Capture the cell that displays the provided text and extract its (x, y) central coordinate. 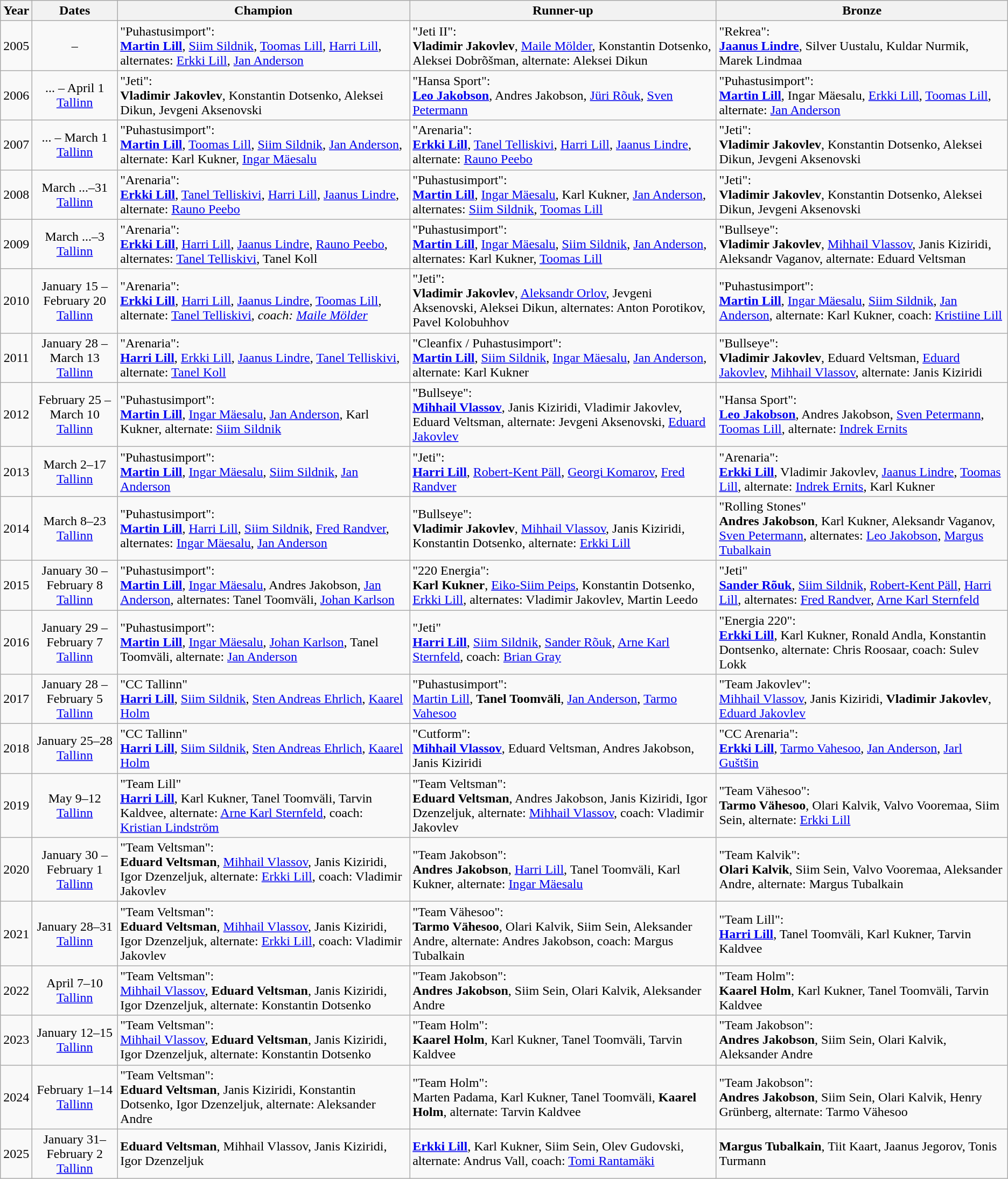
January 28 – March 13Tallinn (75, 358)
"Team Jakobson":Andres Jakobson, Siim Sein, Olari Kalvik, Henry Grünberg, alternate: Tarmo Vähesoo (862, 1097)
2017 (16, 699)
2015 (16, 585)
Champion (264, 11)
"Bullseye":Vladimir Jakovlev, Mihhail Vlassov, Janis Kiziridi, Konstantin Dotsenko, alternate: Erkki Lill (563, 528)
January 28–31Tallinn (75, 934)
January 25–28Tallinn (75, 749)
... – April 1Tallinn (75, 95)
January 29 –February 7Tallinn (75, 642)
... – March 1Tallinn (75, 145)
January 15 – February 20Tallinn (75, 301)
"Puhastusimport":Martin Lill, Tanel Toomväli, Jan Anderson, Tarmo Vahesoo (563, 699)
"Puhastusimport":Martin Lill, Ingar Mäesalu, Erkki Lill, Toomas Lill, alternate: Jan Anderson (862, 95)
2006 (16, 95)
"Team Jakobson":Andres Jakobson, Harri Lill, Tanel Toomväli, Karl Kukner, alternate: Ingar Mäesalu (563, 869)
March 8–23Tallinn (75, 528)
"Team Vähesoo":Tarmo Vähesoo, Olari Kalvik, Siim Sein, Aleksander Andre, alternate: Andres Jakobson, coach: Margus Tubalkain (563, 934)
2007 (16, 145)
"Cutform":Mihhail Vlassov, Eduard Veltsman, Andres Jakobson, Janis Kiziridi (563, 749)
2023 (16, 1040)
"Puhastusimport":Martin Lill, Ingar Mäesalu, Siim Sildnik, Jan Anderson, alternate: Karl Kukner, coach: Kristiine Lill (862, 301)
"Team Veltsman":Eduard Veltsman, Janis Kiziridi, Konstantin Dotsenko, Igor Dzenzeljuk, alternate: Aleksander Andre (264, 1097)
"Puhastusimport":Martin Lill, Ingar Mäesalu, Jan Anderson, Karl Kukner, alternate: Siim Sildnik (264, 415)
"Team Vähesoo":Tarmo Vähesoo, Olari Kalvik, Valvo Vooremaa, Siim Sein, alternate: Erkki Lill (862, 806)
"Jeti"Sander Rõuk, Siim Sildnik, Robert-Kent Päll, Harri Lill, alternates: Fred Randver, Arne Karl Sternfeld (862, 585)
2025 (16, 1154)
Eduard Veltsman, Mihhail Vlassov, Janis Kiziridi, Igor Dzenzeljuk (264, 1154)
"Team Lill":Harri Lill, Tanel Toomväli, Karl Kukner, Tarvin Kaldvee (862, 934)
Erkki Lill, Karl Kukner, Siim Sein, Olev Gudovski, alternate: Andrus Vall, coach: Tomi Rantamäki (563, 1154)
March ...–3Tallinn (75, 244)
January 31–February 2Tallinn (75, 1154)
"Arenaria":Harri Lill, Erkki Lill, Jaanus Lindre, Tanel Telliskivi, alternate: Tanel Koll (264, 358)
"Jeti":Vladimir Jakovlev, Aleksandr Orlov, Jevgeni Aksenovski, Aleksei Dikun, alternates: Anton Porotikov, Pavel Kolobuhhov (563, 301)
"Team Lill"Harri Lill, Karl Kukner, Tanel Toomväli, Tarvin Kaldvee, alternate: Arne Karl Sternfeld, coach: Kristian Lindström (264, 806)
February 25 – March 10Tallinn (75, 415)
"Rekrea":Jaanus Lindre, Silver Uustalu, Kuldar Nurmik, Marek Lindmaa (862, 46)
"Puhastusimport":Martin Lill, Ingar Mäesalu, Johan Karlson, Tanel Toomväli, alternate: Jan Anderson (264, 642)
"Puhastusimport":Martin Lill, Harri Lill, Siim Sildnik, Fred Randver, alternates: Ingar Mäesalu, Jan Anderson (264, 528)
"Bullseye":Vladimir Jakovlev, Eduard Veltsman, Eduard Jakovlev, Mihhail Vlassov, alternate: Janis Kiziridi (862, 358)
January 28 –February 5Tallinn (75, 699)
"Team Kalvik":Olari Kalvik, Siim Sein, Valvo Vooremaa, Aleksander Andre, alternate: Margus Tubalkain (862, 869)
2009 (16, 244)
"Jeti II":Vladimir Jakovlev, Maile Mölder, Konstantin Dotsenko, Aleksei Dobrõšman, alternate: Aleksei Dikun (563, 46)
2022 (16, 990)
"Bullseye":Vladimir Jakovlev, Mihhail Vlassov, Janis Kiziridi, Aleksandr Vaganov, alternate: Eduard Veltsman (862, 244)
"Team Holm":Marten Padama, Karl Kukner, Tanel Toomväli, Kaarel Holm, alternate: Tarvin Kaldvee (563, 1097)
2012 (16, 415)
March 2–17Tallinn (75, 471)
2018 (16, 749)
"Bullseye":Mihhail Vlassov, Janis Kiziridi, Vladimir Jakovlev, Eduard Veltsman, alternate: Jevgeni Aksenovski, Eduard Jakovlev (563, 415)
"Team Veltsman":Eduard Veltsman, Andres Jakobson, Janis Kiziridi, Igor Dzenzeljuk, alternate: Mihhail Vlassov, coach: Vladimir Jakovlev (563, 806)
"Puhastusimport":Martin Lill, Ingar Mäesalu, Siim Sildnik, Jan Anderson, alternates: Karl Kukner, Toomas Lill (563, 244)
March ...–31Tallinn (75, 194)
Runner-up (563, 11)
2024 (16, 1097)
"Puhastusimport":Martin Lill, Ingar Mäesalu, Karl Kukner, Jan Anderson, alternates: Siim Sildnik, Toomas Lill (563, 194)
"Arenaria":Erkki Lill, Vladimir Jakovlev, Jaanus Lindre, Toomas Lill, alternate: Indrek Ernits, Karl Kukner (862, 471)
"Puhastusimport":Martin Lill, Ingar Mäesalu, Andres Jakobson, Jan Anderson, alternates: Tanel Toomväli, Johan Karlson (264, 585)
2014 (16, 528)
Margus Tubalkain, Tiit Kaart, Jaanus Jegorov, Tonis Turmann (862, 1154)
"Puhastusimport":Martin Lill, Ingar Mäesalu, Siim Sildnik, Jan Anderson (264, 471)
Bronze (862, 11)
"Jeti"Harri Lill, Siim Sildnik, Sander Rõuk, Arne Karl Sternfeld, coach: Brian Gray (563, 642)
"Puhastusimport":Martin Lill, Toomas Lill, Siim Sildnik, Jan Anderson, alternate: Karl Kukner, Ingar Mäesalu (264, 145)
"Hansa Sport":Leo Jakobson, Andres Jakobson, Jüri Rõuk, Sven Petermann (563, 95)
"Team Jakovlev":Mihhail Vlassov, Janis Kiziridi, Vladimir Jakovlev, Eduard Jakovlev (862, 699)
2008 (16, 194)
"Jeti":Harri Lill, Robert-Kent Päll, Georgi Komarov, Fred Randver (563, 471)
2016 (16, 642)
"Rolling Stones"Andres Jakobson, Karl Kukner, Aleksandr Vaganov, Sven Petermann, alternates: Leo Jakobson, Margus Tubalkain (862, 528)
2020 (16, 869)
"Energia 220":Erkki Lill, Karl Kukner, Ronald Andla, Konstantin Dontsenko, alternate: Chris Roosaar, coach: Sulev Lokk (862, 642)
2021 (16, 934)
"Puhastusimport":Martin Lill, Siim Sildnik, Toomas Lill, Harri Lill, alternates: Erkki Lill, Jan Anderson (264, 46)
2011 (16, 358)
April 7–10Tallinn (75, 990)
"CC Arenaria":Erkki Lill, Tarmo Vahesoo, Jan Anderson, Jarl Guštšin (862, 749)
"220 Energia":Karl Kukner, Eiko-Siim Peips, Konstantin Dotsenko, Erkki Lill, alternates: Vladimir Jakovlev, Martin Leedo (563, 585)
2005 (16, 46)
Dates (75, 11)
– (75, 46)
2019 (16, 806)
"Hansa Sport":Leo Jakobson, Andres Jakobson, Sven Petermann, Toomas Lill, alternate: Indrek Ernits (862, 415)
May 9–12Tallinn (75, 806)
2013 (16, 471)
February 1–14Tallinn (75, 1097)
Year (16, 11)
"Arenaria":Erkki Lill, Harri Lill, Jaanus Lindre, Rauno Peebo, alternates: Tanel Telliskivi, Tanel Koll (264, 244)
"Cleanfix / Puhastusimport":Martin Lill, Siim Sildnik, Ingar Mäesalu, Jan Anderson, alternate: Karl Kukner (563, 358)
January 12–15Tallinn (75, 1040)
January 30 – February 1Tallinn (75, 869)
January 30 –February 8Tallinn (75, 585)
"Arenaria":Erkki Lill, Harri Lill, Jaanus Lindre, Toomas Lill, alternate: Tanel Telliskivi, coach: Maile Mölder (264, 301)
2010 (16, 301)
